Extract the [X, Y] coordinate from the center of the cell holding the provided text.  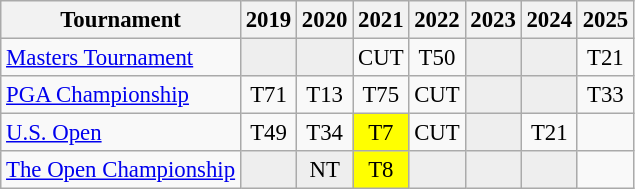
2021 [381, 20]
2019 [268, 20]
PGA Championship [121, 95]
U.S. Open [121, 133]
2022 [437, 20]
T75 [381, 95]
T71 [268, 95]
T49 [268, 133]
T13 [325, 95]
T34 [325, 133]
2024 [549, 20]
NT [325, 170]
2025 [605, 20]
T7 [381, 133]
T8 [381, 170]
Masters Tournament [121, 58]
2020 [325, 20]
T50 [437, 58]
2023 [493, 20]
T33 [605, 95]
The Open Championship [121, 170]
Tournament [121, 20]
